Return the [x, y] coordinate for the center point of the cell that contains the specified text.  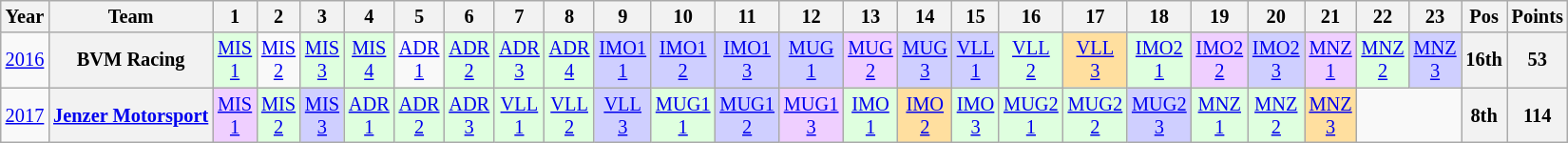
3 [322, 16]
MUG1 [812, 60]
Year [25, 16]
IMO12 [682, 60]
2 [278, 16]
IMO3 [975, 115]
10 [682, 16]
7 [519, 16]
23 [1435, 16]
114 [1538, 115]
IMO13 [747, 60]
Jenzer Motorsport [131, 115]
MUG12 [747, 115]
MUG23 [1159, 115]
1 [235, 16]
MUG11 [682, 115]
18 [1159, 16]
2016 [25, 60]
IMO11 [622, 60]
8th [1484, 115]
21 [1330, 16]
9 [622, 16]
ADR4 [570, 60]
IMO2 [926, 115]
MIS4 [369, 60]
15 [975, 16]
MUG2 [870, 60]
12 [812, 16]
20 [1276, 16]
11 [747, 16]
8 [570, 16]
IMO23 [1276, 60]
IMO21 [1159, 60]
14 [926, 16]
IMO22 [1220, 60]
Pos [1484, 16]
Points [1538, 16]
Team [131, 16]
MUG13 [812, 115]
MUG3 [926, 60]
17 [1095, 16]
13 [870, 16]
6 [469, 16]
22 [1384, 16]
BVM Racing [131, 60]
5 [420, 16]
19 [1220, 16]
MUG22 [1095, 115]
16th [1484, 60]
16 [1030, 16]
53 [1538, 60]
MUG21 [1030, 115]
4 [369, 16]
2017 [25, 115]
IMO1 [870, 115]
